For the text-containing cell, return its midpoint in [X, Y] coordinate format. 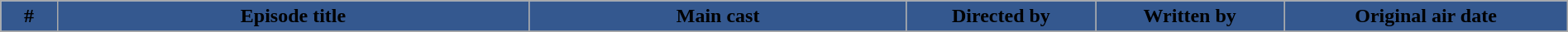
Main cast [718, 16]
Episode title [293, 16]
Original air date [1426, 16]
Written by [1190, 16]
# [29, 16]
Directed by [1001, 16]
